Scan for the cell matching the given text and deliver its [X, Y] coordinate at center. 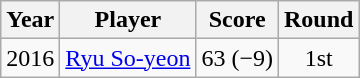
Year [30, 20]
Round [319, 20]
2016 [30, 58]
Player [128, 20]
Ryu So-yeon [128, 58]
Score [238, 20]
1st [319, 58]
63 (−9) [238, 58]
